Determine the [X, Y] coordinate at the center of the cell enclosing the given text.  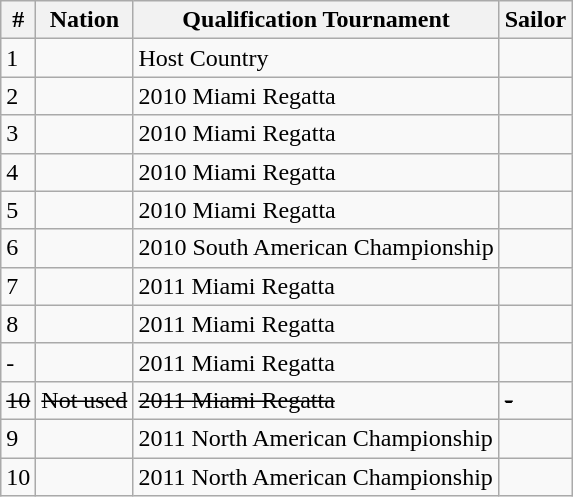
5 [18, 210]
Sailor [535, 20]
Nation [84, 20]
3 [18, 134]
8 [18, 324]
Qualification Tournament [316, 20]
1 [18, 58]
7 [18, 286]
Host Country [316, 58]
# [18, 20]
4 [18, 172]
6 [18, 248]
9 [18, 438]
2010 South American Championship [316, 248]
Not used [84, 400]
2 [18, 96]
